Output the [x, y] coordinate of the center of the cell containing the given text.  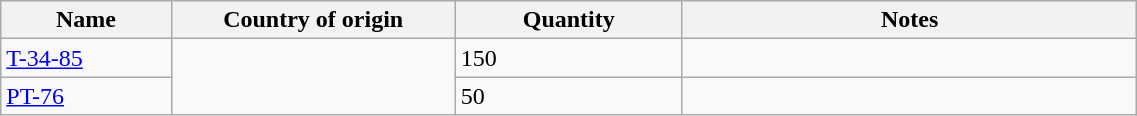
PT-76 [86, 96]
150 [568, 58]
Name [86, 20]
50 [568, 96]
T-34-85 [86, 58]
Notes [909, 20]
Quantity [568, 20]
Country of origin [313, 20]
